Output the [X, Y] coordinate of the center of the cell containing the given text.  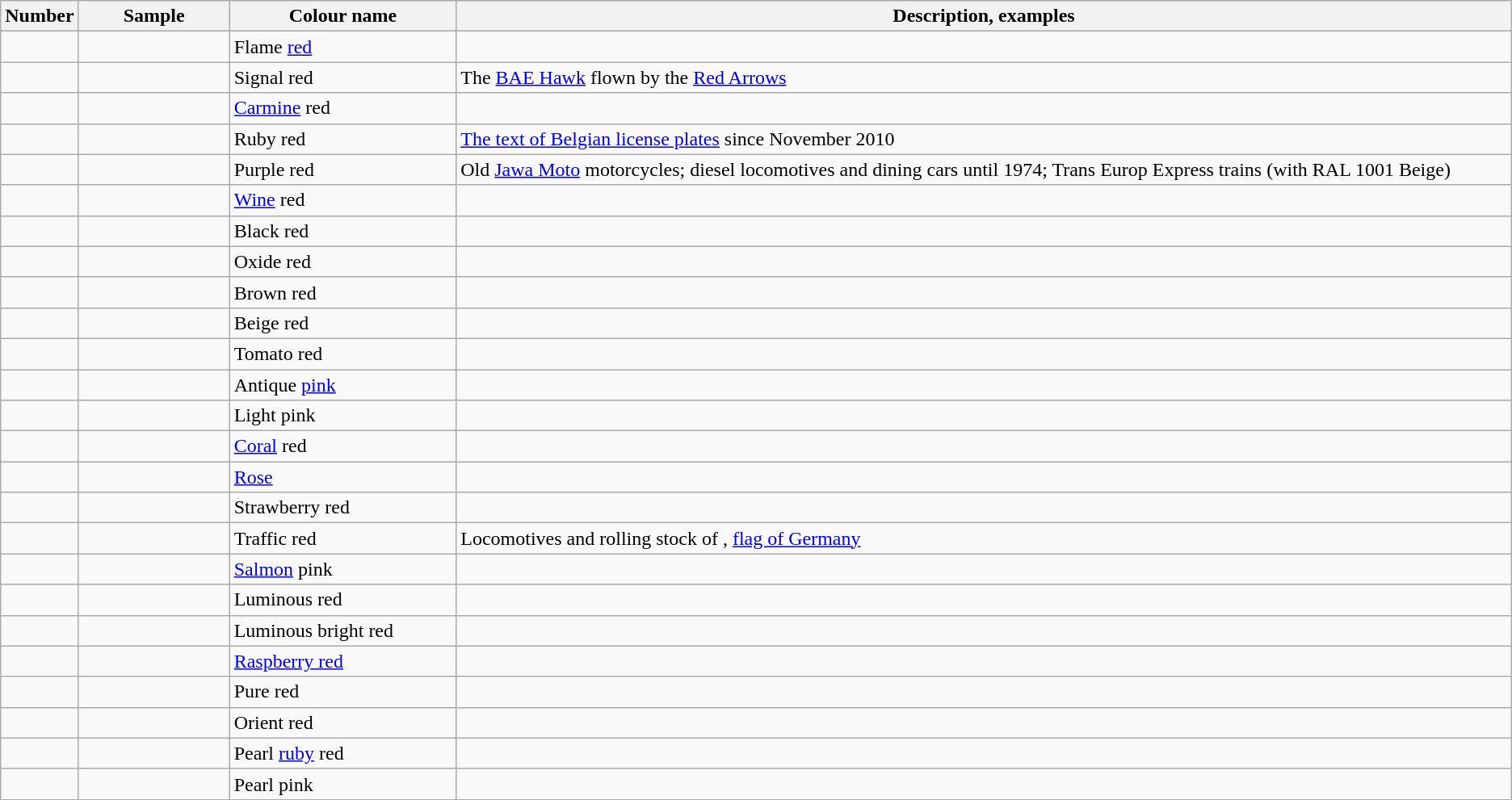
Purple red [342, 170]
Description, examples [984, 16]
Ruby red [342, 139]
Orient red [342, 723]
Pearl ruby red [342, 753]
Number [40, 16]
Sample [153, 16]
Luminous bright red [342, 630]
Coral red [342, 446]
Carmine red [342, 108]
Rose [342, 477]
Raspberry red [342, 661]
Tomato red [342, 354]
Oxide red [342, 262]
Strawberry red [342, 508]
Old Jawa Moto motorcycles; diesel locomotives and dining cars until 1974; Trans Europ Express trains (with RAL 1001 Beige) [984, 170]
Salmon pink [342, 569]
Locomotives and rolling stock of , flag of Germany [984, 538]
Antique pink [342, 385]
Luminous red [342, 600]
Pearl pink [342, 784]
Beige red [342, 323]
Pure red [342, 692]
The BAE Hawk flown by the Red Arrows [984, 77]
Signal red [342, 77]
Colour name [342, 16]
Flame red [342, 47]
Black red [342, 231]
The text of Belgian license plates since November 2010 [984, 139]
Traffic red [342, 538]
Wine red [342, 200]
Brown red [342, 292]
Light pink [342, 416]
